Return the (x, y) coordinate for the center point of the cell that contains the specified text.  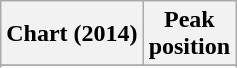
Chart (2014) (72, 34)
Peakposition (189, 34)
